Pinpoint the cell where the given text exists, returning its (x, y) midpoint coordinate. 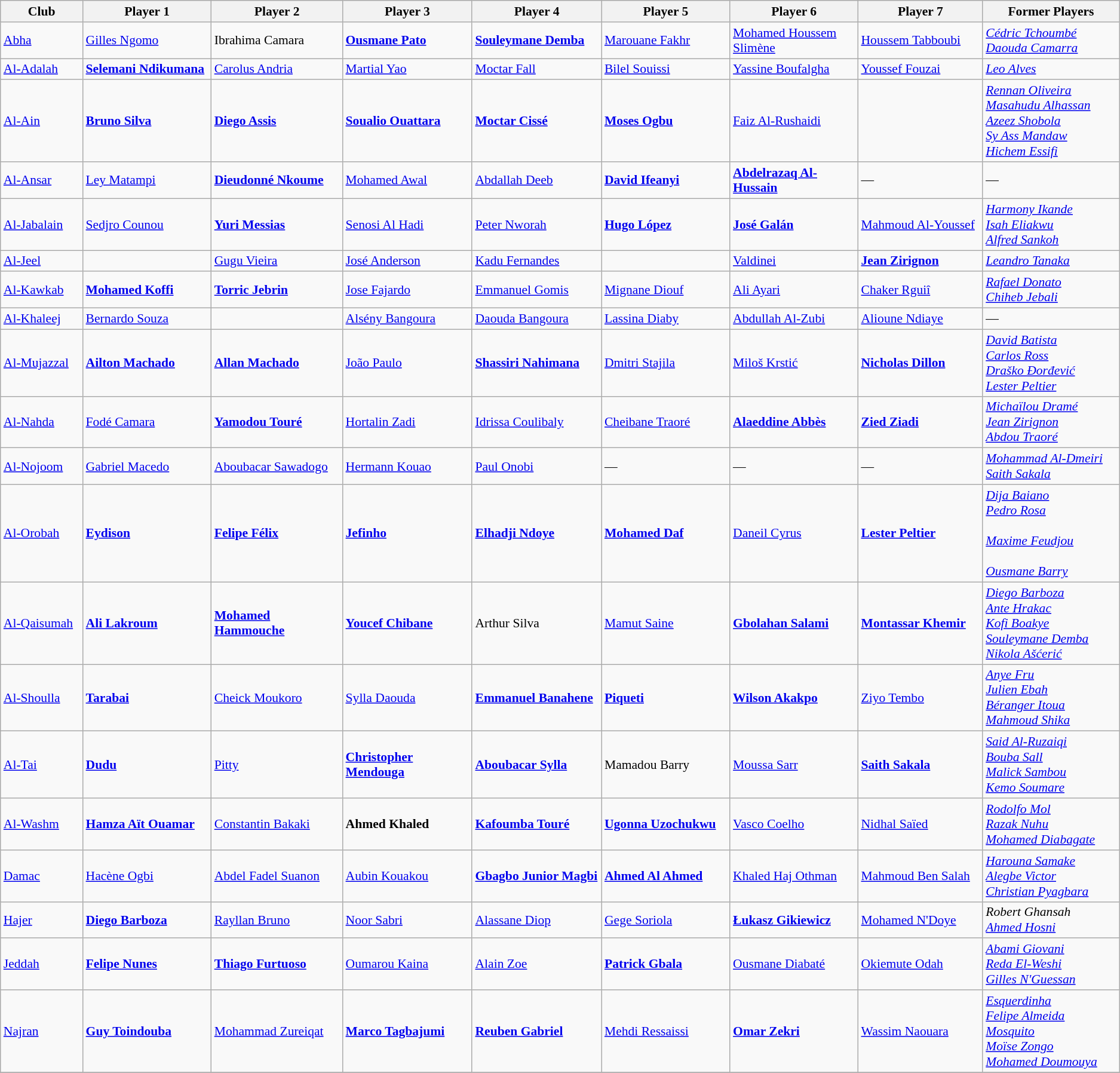
Al-Nojoom (42, 466)
Senosi Al Hadi (407, 225)
Moctar Cissé (536, 121)
Ali Lakroum (147, 623)
Nidhal Saïed (920, 824)
Hajer (42, 920)
Mamut Saine (665, 623)
Reuben Gabriel (536, 1031)
Jean Zirignon (920, 261)
Rennan Oliveira Masahudu Alhassan Azeez Shobola Sy Ass Mandaw Hichem Essifi (1051, 121)
Saith Sakala (920, 765)
Al-Washm (42, 824)
Sedjro Counou (147, 225)
Ugonna Uzochukwu (665, 824)
Damac (42, 876)
Gabriel Macedo (147, 466)
Houssem Tabboubi (920, 41)
Elhadji Ndoye (536, 533)
Bruno Silva (147, 121)
Abdallah Deeb (536, 180)
Hugo López (665, 225)
Bilel Souissi (665, 69)
Youcef Chibane (407, 623)
Carolus Andria (277, 69)
Rayllan Bruno (277, 920)
Alaeddine Abbès (794, 422)
Allan Machado (277, 363)
Valdinei (794, 261)
Ousmane Pato (407, 41)
Faiz Al-Rushaidi (794, 121)
Youssef Fouzai (920, 69)
Felipe Nunes (147, 964)
Bernardo Souza (147, 319)
Wassim Naouara (920, 1031)
José Galán (794, 225)
Al-Qaisumah (42, 623)
Okiemute Odah (920, 964)
Dija Baiano Pedro Rosa Maxime Feudjou Ousmane Barry (1051, 533)
Ahmed Al Ahmed (665, 876)
Peter Nworah (536, 225)
Al-Adalah (42, 69)
Moussa Sarr (794, 765)
Al-Khaleej (42, 319)
Emmanuel Gomis (536, 290)
Moses Ogbu (665, 121)
Ousmane Diabaté (794, 964)
Mohamed Daf (665, 533)
Leandro Tanaka (1051, 261)
Ahmed Khaled (407, 824)
Mignane Diouf (665, 290)
Sylla Daouda (407, 698)
Miloš Krstić (794, 363)
Kadu Fernandes (536, 261)
Abdelrazaq Al-Hussain (794, 180)
Mahmoud Al-Youssef (920, 225)
Former Players (1051, 11)
Guy Toindouba (147, 1031)
Anye Fru Julien Ebah Béranger Itoua Mahmoud Shika (1051, 698)
Chaker Rguiî (920, 290)
Tarabai (147, 698)
Ley Matampi (147, 180)
David Batista Carlos Ross Draško Đorđević Lester Peltier (1051, 363)
Daouda Bangoura (536, 319)
Harouna Samake Alegbe Victor Christian Pyagbara (1051, 876)
Cédric Tchoumbé Daouda Camarra (1051, 41)
Gbagbo Junior Magbi (536, 876)
Player 7 (920, 11)
Gege Soriola (665, 920)
Mohammad Zureiqat (277, 1031)
Michaïlou Dramé Jean Zirignon Abdou Traoré (1051, 422)
Emmanuel Banahene (536, 698)
Leo Alves (1051, 69)
Player 1 (147, 11)
Fodé Camara (147, 422)
Ziyo Tembo (920, 698)
Alsény Bangoura (407, 319)
Gugu Vieira (277, 261)
Piqueti (665, 698)
Yuri Messias (277, 225)
Thiago Furtuoso (277, 964)
Al-Ansar (42, 180)
Nicholas Dillon (920, 363)
David Ifeanyi (665, 180)
Robert Ghansah Ahmed Hosni (1051, 920)
Vasco Coelho (794, 824)
Noor Sabri (407, 920)
Mahmoud Ben Salah (920, 876)
Mehdi Ressaissi (665, 1031)
Diego Barboza (147, 920)
Martial Yao (407, 69)
Idrissa Coulibaly (536, 422)
Kafoumba Touré (536, 824)
Harmony Ikande Isah Eliakwu Alfred Sankoh (1051, 225)
Alioune Ndiaye (920, 319)
Mohamed Koffi (147, 290)
Felipe Félix (277, 533)
Khaled Haj Othman (794, 876)
Al-Jeel (42, 261)
Player 2 (277, 11)
Christopher Mendouga (407, 765)
Alain Zoe (536, 964)
Al-Nahda (42, 422)
Paul Onobi (536, 466)
Soualio Ouattara (407, 121)
Al-Shoulla (42, 698)
Hermann Kouao (407, 466)
Eydison (147, 533)
Al-Orobah (42, 533)
Club (42, 11)
Jefinho (407, 533)
Jeddah (42, 964)
Pitty (277, 765)
Souleymane Demba (536, 41)
Yassine Boufalgha (794, 69)
Mohamed Awal (407, 180)
Ibrahima Camara (277, 41)
Montassar Khemir (920, 623)
Najran (42, 1031)
Esquerdinha Felipe Almeida Mosquito Moïse Zongo Mohamed Doumouya (1051, 1031)
Said Al-Ruzaiqi Bouba Sall Malick Sambou Kemo Soumare (1051, 765)
Abha (42, 41)
Mohammad Al-Dmeiri Saith Sakala (1051, 466)
Diego Barboza Ante Hrakac Kofi Boakye Souleymane Demba Nikola Ašćerić (1051, 623)
Ali Ayari (794, 290)
João Paulo (407, 363)
Mohamed N'Doye (920, 920)
Dudu (147, 765)
Shassiri Nahimana (536, 363)
Dieudonné Nkoume (277, 180)
Aubin Kouakou (407, 876)
Jose Fajardo (407, 290)
Marco Tagbajumi (407, 1031)
Oumarou Kaina (407, 964)
Aboubacar Sylla (536, 765)
Diego Assis (277, 121)
Abami Giovani Reda El-Weshi Gilles N'Guessan (1051, 964)
Marouane Fakhr (665, 41)
Abdullah Al-Zubi (794, 319)
Arthur Silva (536, 623)
Yamodou Touré (277, 422)
Player 5 (665, 11)
Wilson Akakpo (794, 698)
Hamza Aït Ouamar (147, 824)
Rafael Donato Chiheb Jebali (1051, 290)
Moctar Fall (536, 69)
Mamadou Barry (665, 765)
Player 3 (407, 11)
Selemani Ndikumana (147, 69)
Łukasz Gikiewicz (794, 920)
Patrick Gbala (665, 964)
Abdel Fadel Suanon (277, 876)
José Anderson (407, 261)
Player 4 (536, 11)
Lester Peltier (920, 533)
Al-Kawkab (42, 290)
Al-Jabalain (42, 225)
Al-Mujazzal (42, 363)
Zied Ziadi (920, 422)
Aboubacar Sawadogo (277, 466)
Mohamed Hammouche (277, 623)
Constantin Bakaki (277, 824)
Hacène Ogbi (147, 876)
Al-Tai (42, 765)
Al-Ain (42, 121)
Ailton Machado (147, 363)
Cheibane Traoré (665, 422)
Player 6 (794, 11)
Omar Zekri (794, 1031)
Daneil Cyrus (794, 533)
Alassane Diop (536, 920)
Hortalin Zadi (407, 422)
Gbolahan Salami (794, 623)
Gilles Ngomo (147, 41)
Rodolfo Mol Razak Nuhu Mohamed Diabagate (1051, 824)
Torric Jebrin (277, 290)
Cheick Moukoro (277, 698)
Lassina Diaby (665, 319)
Mohamed Houssem Slimène (794, 41)
Dmitri Stajila (665, 363)
